Scan for the cell matching the given text and deliver its [X, Y] coordinate at center. 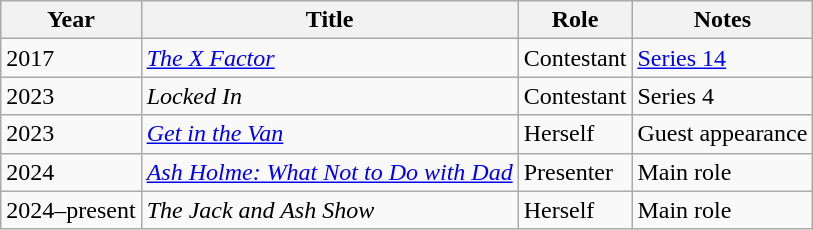
The X Factor [330, 58]
Guest appearance [722, 134]
Get in the Van [330, 134]
Presenter [575, 172]
The Jack and Ash Show [330, 210]
2024–present [71, 210]
Series 14 [722, 58]
2024 [71, 172]
Role [575, 20]
Year [71, 20]
Series 4 [722, 96]
2017 [71, 58]
Locked In [330, 96]
Notes [722, 20]
Title [330, 20]
Ash Holme: What Not to Do with Dad [330, 172]
